Detect which cell encompasses the target text, then output its [x, y] center coordinate. 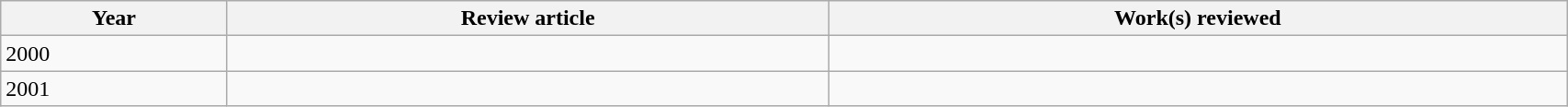
Review article [527, 18]
2000 [114, 53]
Work(s) reviewed [1198, 18]
Year [114, 18]
2001 [114, 89]
